Find where the given text appears and provide that cell's center as [X, Y] coordinate. 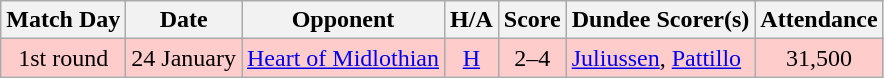
Score [532, 20]
Match Day [64, 20]
31,500 [819, 58]
1st round [64, 58]
Opponent [344, 20]
2–4 [532, 58]
Heart of Midlothian [344, 58]
Date [184, 20]
Juliussen, Pattillo [660, 58]
Attendance [819, 20]
H/A [472, 20]
24 January [184, 58]
H [472, 58]
Dundee Scorer(s) [660, 20]
